Provide the (X, Y) coordinate of the cell's center where the given text is located.  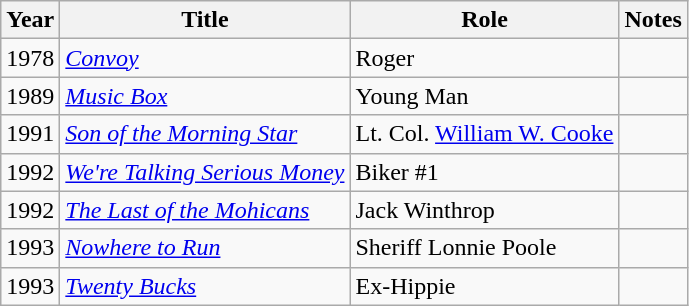
Biker #1 (484, 172)
1991 (30, 134)
We're Talking Serious Money (205, 172)
1989 (30, 96)
Roger (484, 58)
Music Box (205, 96)
Son of the Morning Star (205, 134)
Convoy (205, 58)
Young Man (484, 96)
Sheriff Lonnie Poole (484, 248)
The Last of the Mohicans (205, 210)
Ex-Hippie (484, 286)
Role (484, 20)
Twenty Bucks (205, 286)
Year (30, 20)
Nowhere to Run (205, 248)
Lt. Col. William W. Cooke (484, 134)
Title (205, 20)
1978 (30, 58)
Notes (653, 20)
Jack Winthrop (484, 210)
